Extract the (X, Y) coordinate from the center of the cell holding the provided text.  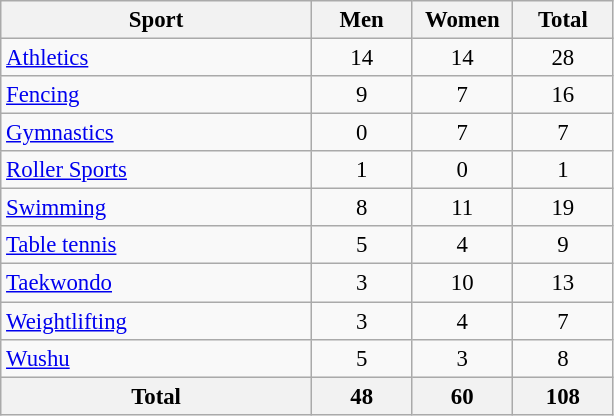
Swimming (156, 208)
Fencing (156, 95)
28 (564, 58)
Weightlifting (156, 321)
11 (462, 208)
Table tennis (156, 245)
13 (564, 283)
10 (462, 283)
Sport (156, 20)
Taekwondo (156, 283)
19 (564, 208)
108 (564, 396)
Women (462, 20)
Athletics (156, 58)
60 (462, 396)
Wushu (156, 358)
Gymnastics (156, 133)
Men (362, 20)
Roller Sports (156, 170)
16 (564, 95)
48 (362, 396)
